Search for the cell housing the specified text and yield its (X, Y) center coordinate. 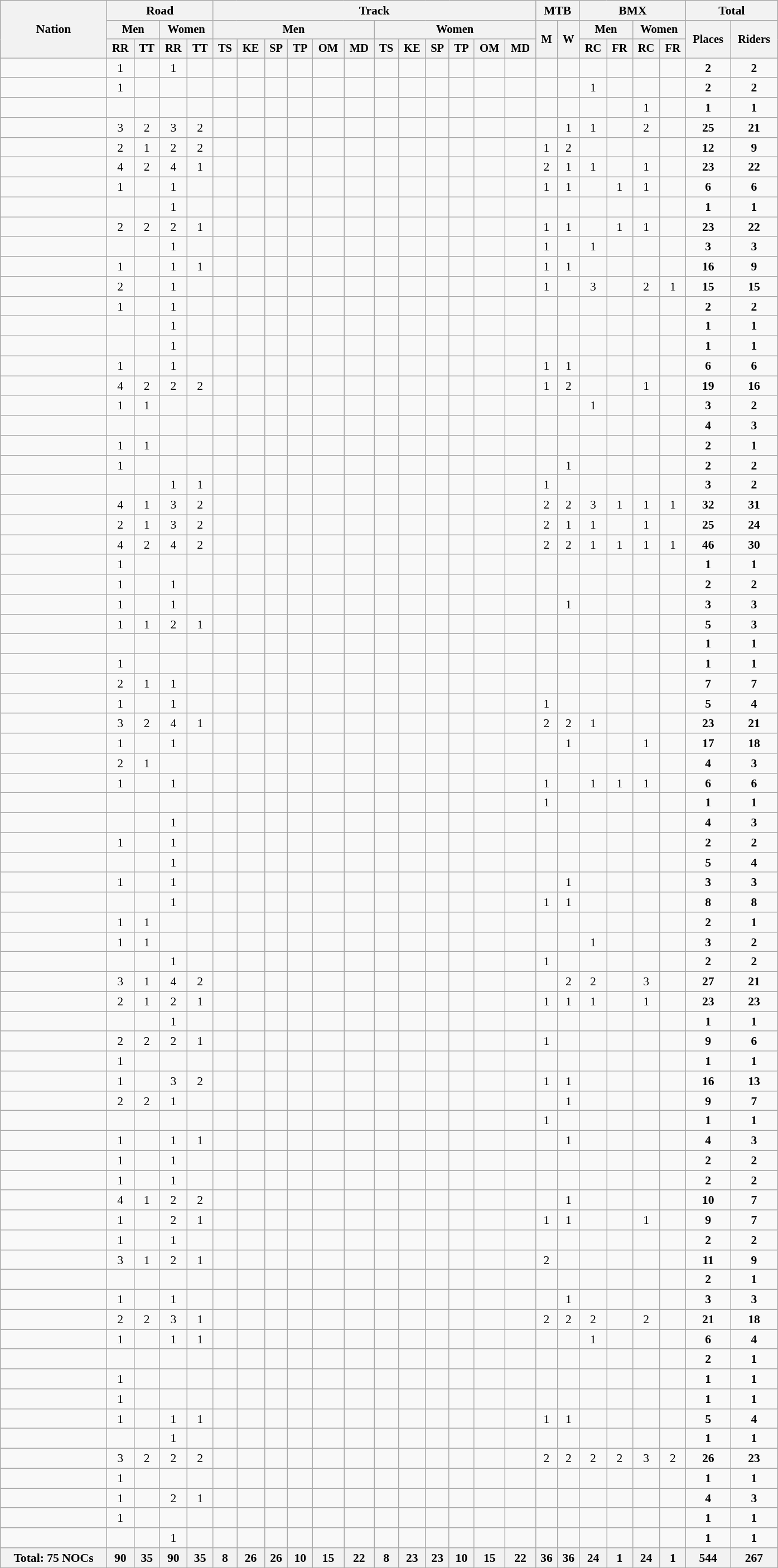
Places (708, 39)
19 (708, 386)
Track (374, 11)
Total: 75 NOCs (54, 1558)
11 (708, 1260)
Road (160, 11)
12 (708, 148)
13 (754, 1081)
BMX (632, 11)
17 (708, 743)
MTB (558, 11)
31 (754, 505)
W (569, 39)
46 (708, 545)
27 (708, 982)
Total (732, 11)
267 (754, 1558)
544 (708, 1558)
32 (708, 505)
Nation (54, 29)
30 (754, 545)
Riders (754, 39)
M (547, 39)
